Detect which cell encompasses the target text, then output its (x, y) center coordinate. 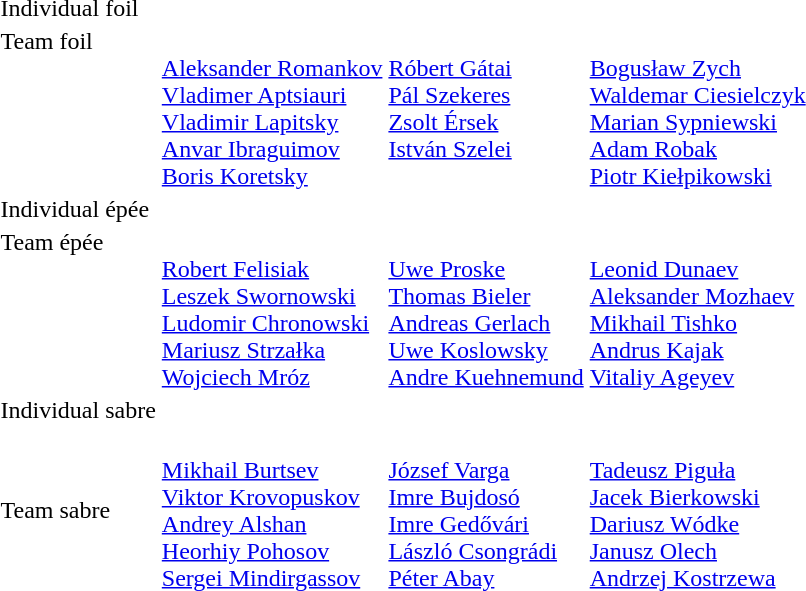
Róbert GátaiPál SzekeresZsolt ÉrsekIstván Szelei (486, 108)
Robert FelisiakLeszek SwornowskiLudomir ChronowskiMariusz StrzałkaWojciech Mróz (272, 310)
Uwe ProskeThomas BielerAndreas GerlachUwe KoslowskyAndre Kuehnemund (486, 310)
Aleksander RomankovVladimer AptsiauriVladimir LapitskyAnvar IbraguimovBoris Koretsky (272, 108)
